Find where the given text appears and provide that cell's center as [x, y] coordinate. 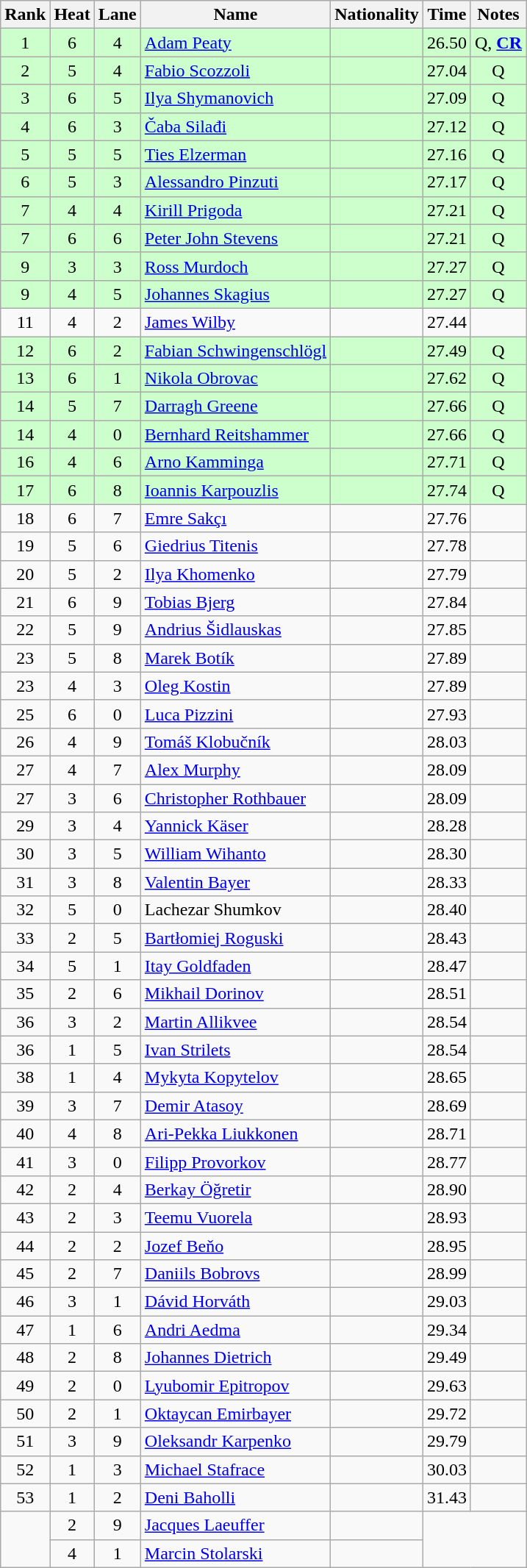
29.03 [447, 1302]
Daniils Bobrovs [235, 1274]
27.84 [447, 602]
Darragh Greene [235, 407]
30 [25, 854]
Ties Elzerman [235, 154]
16 [25, 462]
28.71 [447, 1134]
40 [25, 1134]
48 [25, 1358]
Berkay Öğretir [235, 1189]
Peter John Stevens [235, 238]
41 [25, 1161]
Arno Kamminga [235, 462]
Kirill Prigoda [235, 210]
47 [25, 1330]
28.65 [447, 1078]
27.85 [447, 630]
Ilya Khomenko [235, 574]
Valentin Bayer [235, 882]
Bartłomiej Roguski [235, 938]
49 [25, 1386]
Bernhard Reitshammer [235, 434]
Fabian Schwingenschlögl [235, 351]
Adam Peaty [235, 43]
Yannick Käser [235, 826]
Rank [25, 15]
Fabio Scozzoli [235, 71]
James Wilby [235, 322]
28.30 [447, 854]
Oleksandr Karpenko [235, 1442]
28.33 [447, 882]
11 [25, 322]
27.78 [447, 546]
Marek Botík [235, 658]
28.93 [447, 1217]
William Wihanto [235, 854]
Michael Stafrace [235, 1469]
28.47 [447, 966]
27.76 [447, 518]
44 [25, 1246]
Ari-Pekka Liukkonen [235, 1134]
Andrius Šidlauskas [235, 630]
Luca Pizzini [235, 714]
27.04 [447, 71]
42 [25, 1189]
Johannes Dietrich [235, 1358]
28.43 [447, 938]
38 [25, 1078]
32 [25, 910]
29.63 [447, 1386]
Deni Baholli [235, 1497]
Tobias Bjerg [235, 602]
28.95 [447, 1246]
27.44 [447, 322]
26.50 [447, 43]
19 [25, 546]
27.93 [447, 714]
30.03 [447, 1469]
27.12 [447, 126]
Heat [72, 15]
Giedrius Titenis [235, 546]
25 [25, 714]
28.51 [447, 994]
Demir Atasoy [235, 1106]
Notes [498, 15]
Filipp Provorkov [235, 1161]
Emre Sakçı [235, 518]
Nikola Obrovac [235, 379]
26 [25, 742]
27.17 [447, 182]
51 [25, 1442]
53 [25, 1497]
28.40 [447, 910]
27.71 [447, 462]
Andri Aedma [235, 1330]
Time [447, 15]
27.74 [447, 490]
Martin Allikvee [235, 1022]
28.99 [447, 1274]
52 [25, 1469]
Lachezar Shumkov [235, 910]
Itay Goldfaden [235, 966]
Johannes Skagius [235, 294]
Marcin Stolarski [235, 1553]
Mikhail Dorinov [235, 994]
28.90 [447, 1189]
Lyubomir Epitropov [235, 1386]
46 [25, 1302]
29.34 [447, 1330]
Ross Murdoch [235, 266]
Name [235, 15]
18 [25, 518]
28.03 [447, 742]
29.79 [447, 1442]
13 [25, 379]
33 [25, 938]
29.72 [447, 1414]
Alex Murphy [235, 770]
Oktaycan Emirbayer [235, 1414]
Q, CR [498, 43]
Teemu Vuorela [235, 1217]
50 [25, 1414]
31 [25, 882]
Jozef Beňo [235, 1246]
34 [25, 966]
Christopher Rothbauer [235, 798]
45 [25, 1274]
28.28 [447, 826]
27.79 [447, 574]
27.16 [447, 154]
29.49 [447, 1358]
35 [25, 994]
28.77 [447, 1161]
Nationality [377, 15]
20 [25, 574]
21 [25, 602]
Ilya Shymanovich [235, 99]
Tomáš Klobučník [235, 742]
12 [25, 351]
Jacques Laeuffer [235, 1525]
29 [25, 826]
27.49 [447, 351]
27.62 [447, 379]
28.69 [447, 1106]
Ivan Strilets [235, 1050]
Dávid Horváth [235, 1302]
22 [25, 630]
17 [25, 490]
27.09 [447, 99]
Ioannis Karpouzlis [235, 490]
Alessandro Pinzuti [235, 182]
Mykyta Kopytelov [235, 1078]
39 [25, 1106]
31.43 [447, 1497]
Oleg Kostin [235, 686]
Lane [118, 15]
Čaba Silađi [235, 126]
43 [25, 1217]
